Return the (X, Y) coordinate for the center point of the cell that contains the specified text.  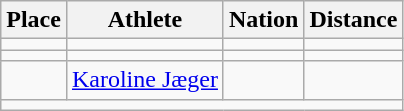
Nation (263, 20)
Athlete (144, 20)
Place (34, 20)
Karoline Jæger (144, 80)
Distance (354, 20)
